Output the (X, Y) coordinate of the center of the cell containing the given text.  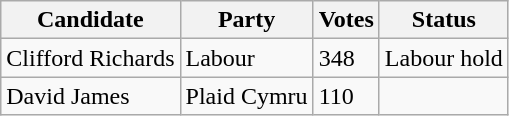
Status (444, 20)
348 (346, 58)
Clifford Richards (90, 58)
Candidate (90, 20)
Votes (346, 20)
110 (346, 96)
Party (246, 20)
Labour hold (444, 58)
David James (90, 96)
Labour (246, 58)
Plaid Cymru (246, 96)
